Detect which cell encompasses the target text, then output its [X, Y] center coordinate. 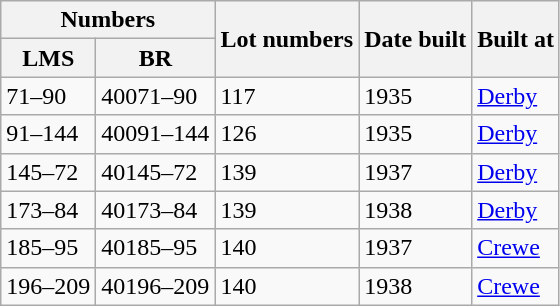
Built at [516, 39]
40196–209 [156, 286]
185–95 [48, 248]
145–72 [48, 172]
LMS [48, 58]
40091–144 [156, 134]
40173–84 [156, 210]
173–84 [48, 210]
126 [287, 134]
Lot numbers [287, 39]
BR [156, 58]
40185–95 [156, 248]
Date built [416, 39]
Numbers [108, 20]
71–90 [48, 96]
40145–72 [156, 172]
40071–90 [156, 96]
91–144 [48, 134]
117 [287, 96]
196–209 [48, 286]
